Detect which cell encompasses the target text, then output its (x, y) center coordinate. 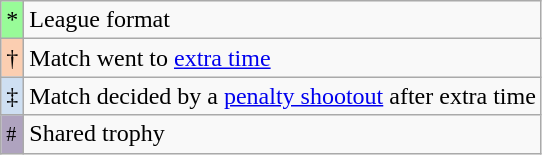
Shared trophy (283, 134)
League format (283, 20)
‡ (12, 96)
# (12, 134)
* (12, 20)
Match decided by a penalty shootout after extra time (283, 96)
† (12, 58)
Match went to extra time (283, 58)
